Return the [X, Y] coordinate for the center point of the cell that contains the specified text.  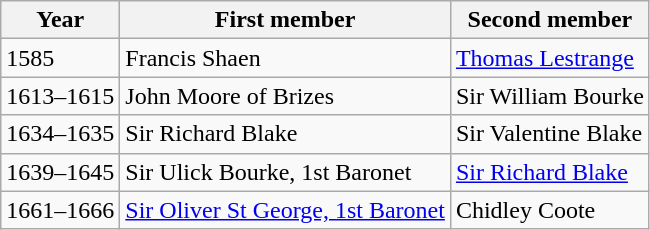
John Moore of Brizes [286, 96]
Second member [550, 20]
Thomas Lestrange [550, 58]
1634–1635 [60, 134]
1585 [60, 58]
Sir Ulick Bourke, 1st Baronet [286, 172]
Sir William Bourke [550, 96]
First member [286, 20]
Year [60, 20]
Sir Oliver St George, 1st Baronet [286, 210]
1613–1615 [60, 96]
1661–1666 [60, 210]
1639–1645 [60, 172]
Sir Valentine Blake [550, 134]
Francis Shaen [286, 58]
Chidley Coote [550, 210]
